Return the [X, Y] coordinate for the center point of the cell that contains the specified text.  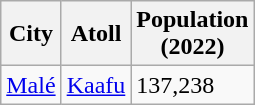
Malé [31, 85]
Kaafu [96, 85]
Atoll [96, 34]
Population(2022) [192, 34]
City [31, 34]
137,238 [192, 85]
